Determine the [X, Y] coordinate at the center of the cell enclosing the given text.  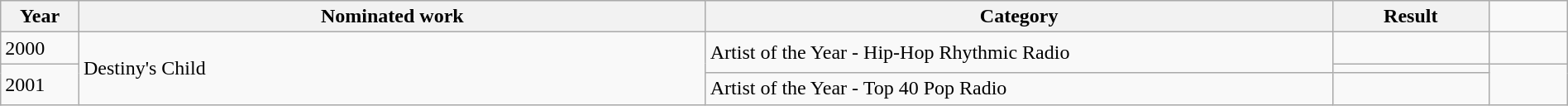
Artist of the Year - Top 40 Pop Radio [1019, 89]
Category [1019, 17]
2000 [40, 48]
Year [40, 17]
2001 [40, 84]
Result [1411, 17]
Destiny's Child [392, 68]
Nominated work [392, 17]
Artist of the Year - Hip-Hop Rhythmic Radio [1019, 53]
